Return the (x, y) coordinate for the center point of the cell that contains the specified text.  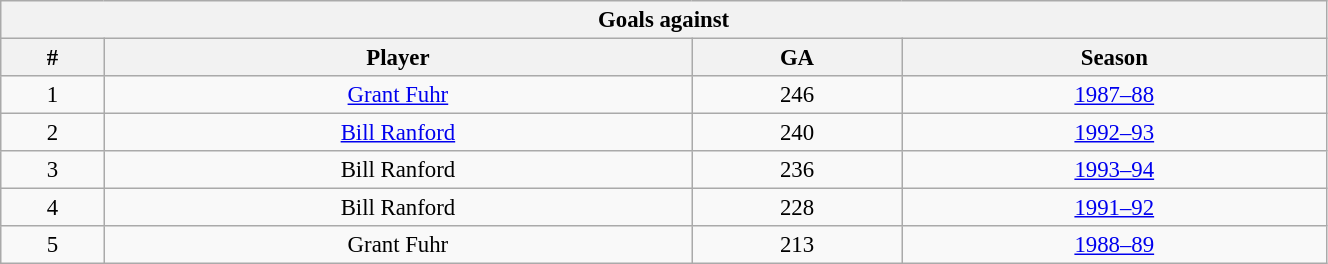
3 (52, 170)
Player (398, 58)
# (52, 58)
228 (797, 208)
236 (797, 170)
1988–89 (1114, 245)
1987–88 (1114, 95)
GA (797, 58)
1991–92 (1114, 208)
240 (797, 133)
1 (52, 95)
246 (797, 95)
Season (1114, 58)
213 (797, 245)
1993–94 (1114, 170)
2 (52, 133)
Goals against (664, 20)
5 (52, 245)
4 (52, 208)
1992–93 (1114, 133)
